Pinpoint the cell where the given text exists, returning its (X, Y) midpoint coordinate. 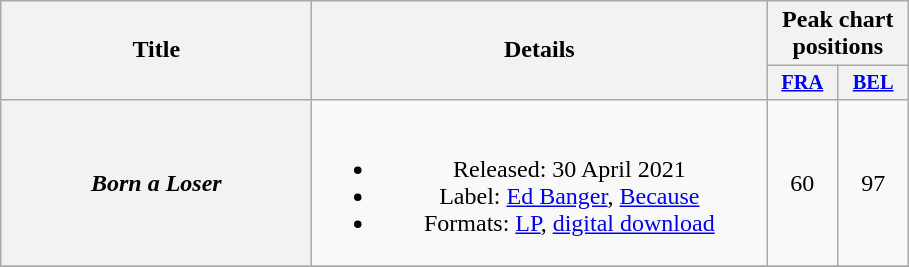
BEL (874, 83)
Born a Loser (156, 182)
Title (156, 50)
FRA (802, 83)
97 (874, 182)
Peak chart positions (838, 34)
Details (540, 50)
Released: 30 April 2021Label: Ed Banger, BecauseFormats: LP, digital download (540, 182)
60 (802, 182)
